Provide the [x, y] coordinate of the cell's center where the given text is located.  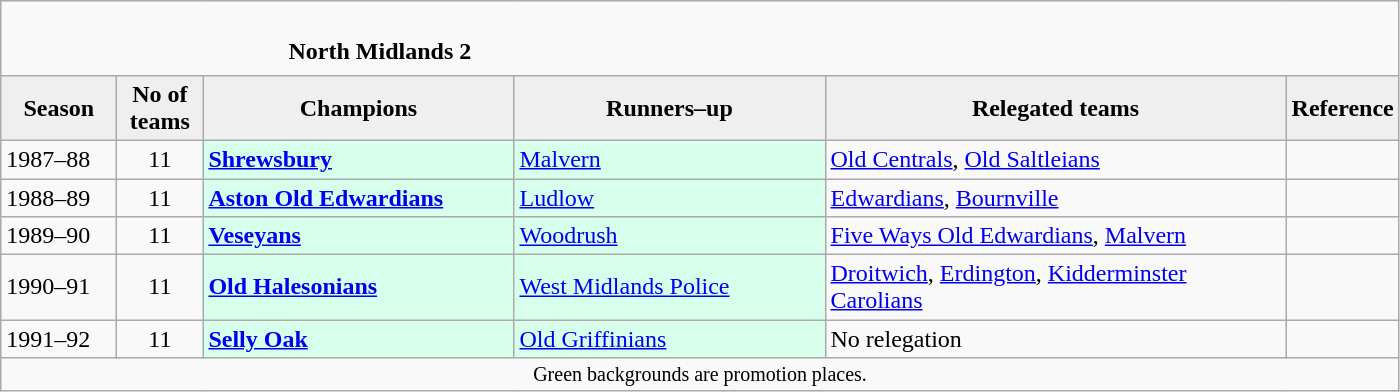
Shrewsbury [358, 159]
Ludlow [670, 197]
West Midlands Police [670, 288]
Reference [1342, 108]
Five Ways Old Edwardians, Malvern [1056, 236]
Droitwich, Erdington, Kidderminster Carolians [1056, 288]
Relegated teams [1056, 108]
Old Halesonians [358, 288]
Woodrush [670, 236]
1990–91 [59, 288]
Runners–up [670, 108]
Selly Oak [358, 339]
Old Griffinians [670, 339]
Aston Old Edwardians [358, 197]
No of teams [160, 108]
Green backgrounds are promotion places. [700, 374]
1988–89 [59, 197]
Malvern [670, 159]
Champions [358, 108]
1989–90 [59, 236]
Season [59, 108]
Veseyans [358, 236]
1987–88 [59, 159]
1991–92 [59, 339]
No relegation [1056, 339]
Old Centrals, Old Saltleians [1056, 159]
Edwardians, Bournville [1056, 197]
